Output the (X, Y) coordinate of the center of the cell containing the given text.  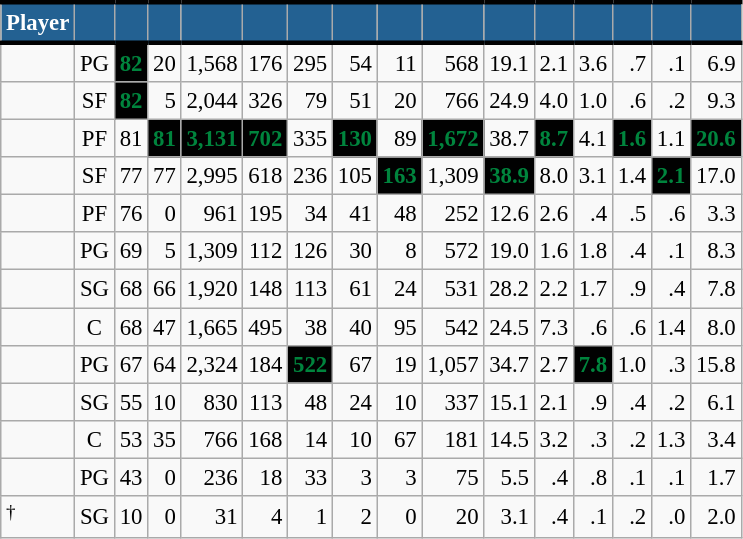
4.0 (554, 101)
4.1 (592, 139)
Player (38, 22)
495 (266, 327)
1,568 (212, 62)
531 (453, 289)
76 (130, 214)
195 (266, 214)
2.0 (716, 517)
295 (310, 62)
66 (164, 289)
24.5 (509, 327)
148 (266, 289)
69 (130, 251)
961 (212, 214)
3.4 (716, 439)
522 (310, 364)
252 (453, 214)
337 (453, 402)
28.2 (509, 289)
326 (266, 101)
3.2 (554, 439)
34.7 (509, 364)
1,920 (212, 289)
1.3 (672, 439)
181 (453, 439)
19.1 (509, 62)
1.1 (672, 139)
5.5 (509, 477)
1,057 (453, 364)
1,665 (212, 327)
64 (164, 364)
.7 (632, 62)
75 (453, 477)
572 (453, 251)
8.7 (554, 139)
105 (354, 176)
3,131 (212, 139)
112 (266, 251)
24.9 (509, 101)
3.3 (716, 214)
542 (453, 327)
9.3 (716, 101)
35 (164, 439)
12.6 (509, 214)
19 (400, 364)
30 (354, 251)
.5 (632, 214)
130 (354, 139)
43 (130, 477)
14.5 (509, 439)
18 (266, 477)
702 (266, 139)
15.8 (716, 364)
830 (212, 402)
126 (310, 251)
19.0 (509, 251)
6.1 (716, 402)
3.6 (592, 62)
8.3 (716, 251)
† (38, 517)
2,044 (212, 101)
51 (354, 101)
2.2 (554, 289)
168 (266, 439)
34 (310, 214)
38.9 (509, 176)
568 (453, 62)
2.6 (554, 214)
4 (266, 517)
.0 (672, 517)
11 (400, 62)
8 (400, 251)
.8 (592, 477)
2 (354, 517)
53 (130, 439)
184 (266, 364)
33 (310, 477)
61 (354, 289)
38 (310, 327)
1,672 (453, 139)
41 (354, 214)
15.1 (509, 402)
2,995 (212, 176)
31 (212, 517)
95 (400, 327)
6.9 (716, 62)
17.0 (716, 176)
40 (354, 327)
176 (266, 62)
7.3 (554, 327)
14 (310, 439)
38.7 (509, 139)
1 (310, 517)
54 (354, 62)
20.6 (716, 139)
55 (130, 402)
163 (400, 176)
335 (310, 139)
89 (400, 139)
79 (310, 101)
1.8 (592, 251)
618 (266, 176)
2,324 (212, 364)
47 (164, 327)
2.7 (554, 364)
